For the text-containing cell, return its midpoint in [X, Y] coordinate format. 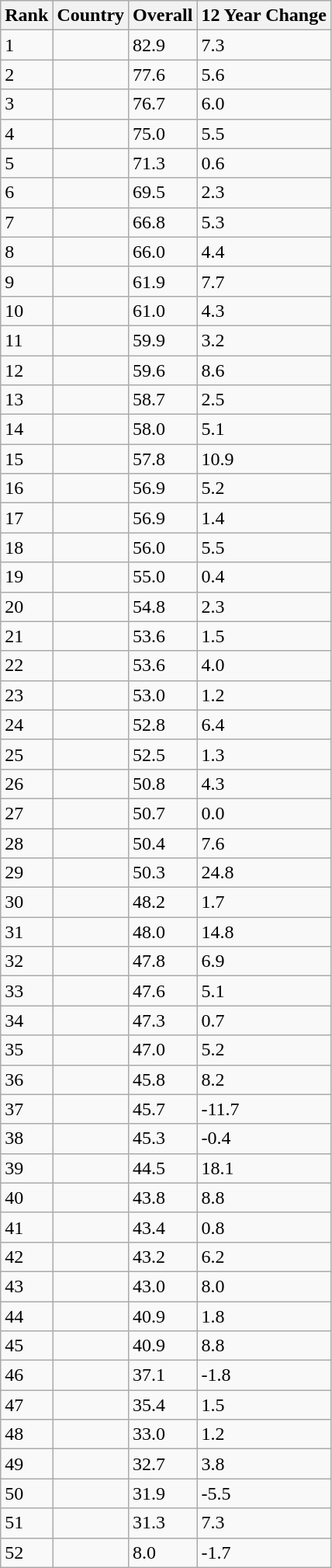
25 [26, 754]
45 [26, 1346]
66.8 [163, 222]
45.3 [163, 1139]
-0.4 [264, 1139]
Rank [26, 16]
6.9 [264, 961]
32.7 [163, 1464]
26 [26, 784]
24 [26, 725]
53.0 [163, 695]
-5.5 [264, 1493]
59.6 [163, 370]
4 [26, 134]
71.3 [163, 163]
-1.8 [264, 1375]
45.7 [163, 1109]
21 [26, 636]
2.5 [264, 400]
35.4 [163, 1405]
57.8 [163, 459]
51 [26, 1523]
7.6 [264, 843]
Country [91, 16]
39 [26, 1168]
19 [26, 577]
82.9 [163, 45]
28 [26, 843]
1 [26, 45]
9 [26, 281]
37 [26, 1109]
75.0 [163, 134]
43.2 [163, 1257]
14 [26, 429]
48.2 [163, 902]
1.4 [264, 518]
1.3 [264, 754]
30 [26, 902]
6.4 [264, 725]
22 [26, 666]
-1.7 [264, 1552]
11 [26, 340]
6.2 [264, 1257]
41 [26, 1227]
52.5 [163, 754]
35 [26, 1050]
48 [26, 1434]
44.5 [163, 1168]
1.7 [264, 902]
3 [26, 104]
12 [26, 370]
43 [26, 1286]
4.0 [264, 666]
43.0 [163, 1286]
46 [26, 1375]
7 [26, 222]
50.4 [163, 843]
4.4 [264, 252]
50.3 [163, 873]
0.0 [264, 813]
40 [26, 1198]
6.0 [264, 104]
18 [26, 548]
47.6 [163, 991]
52 [26, 1552]
12 Year Change [264, 16]
43.4 [163, 1227]
61.9 [163, 281]
47 [26, 1405]
45.8 [163, 1080]
52.8 [163, 725]
48.0 [163, 932]
16 [26, 488]
66.0 [163, 252]
Overall [163, 16]
49 [26, 1464]
24.8 [264, 873]
29 [26, 873]
17 [26, 518]
0.6 [264, 163]
47.8 [163, 961]
58.7 [163, 400]
14.8 [264, 932]
20 [26, 607]
33 [26, 991]
32 [26, 961]
37.1 [163, 1375]
5.3 [264, 222]
10.9 [264, 459]
61.0 [163, 311]
27 [26, 813]
54.8 [163, 607]
31 [26, 932]
42 [26, 1257]
55.0 [163, 577]
5 [26, 163]
76.7 [163, 104]
47.3 [163, 1020]
50.8 [163, 784]
-11.7 [264, 1109]
23 [26, 695]
5.6 [264, 75]
44 [26, 1316]
10 [26, 311]
58.0 [163, 429]
77.6 [163, 75]
47.0 [163, 1050]
56.0 [163, 548]
0.4 [264, 577]
2 [26, 75]
38 [26, 1139]
34 [26, 1020]
36 [26, 1080]
69.5 [163, 193]
6 [26, 193]
15 [26, 459]
59.9 [163, 340]
18.1 [264, 1168]
31.9 [163, 1493]
8.6 [264, 370]
1.8 [264, 1316]
50.7 [163, 813]
3.2 [264, 340]
7.7 [264, 281]
8 [26, 252]
3.8 [264, 1464]
8.2 [264, 1080]
33.0 [163, 1434]
31.3 [163, 1523]
43.8 [163, 1198]
0.7 [264, 1020]
0.8 [264, 1227]
13 [26, 400]
50 [26, 1493]
